Capture the cell that displays the provided text and extract its [x, y] central coordinate. 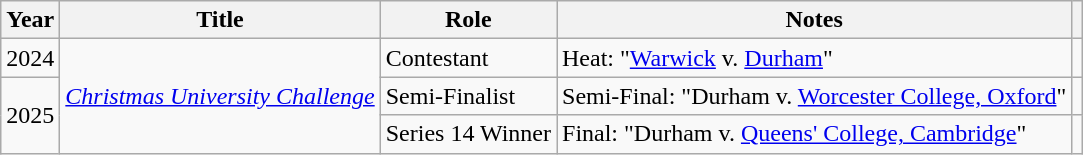
Title [220, 20]
2025 [30, 115]
Final: "Durham v. Queens' College, Cambridge" [814, 134]
Semi-Finalist [468, 96]
Year [30, 20]
Notes [814, 20]
2024 [30, 58]
Christmas University Challenge [220, 96]
Heat: "Warwick v. Durham" [814, 58]
Contestant [468, 58]
Series 14 Winner [468, 134]
Role [468, 20]
Semi-Final: "Durham v. Worcester College, Oxford" [814, 96]
